Find where the given text appears and provide that cell's center as [X, Y] coordinate. 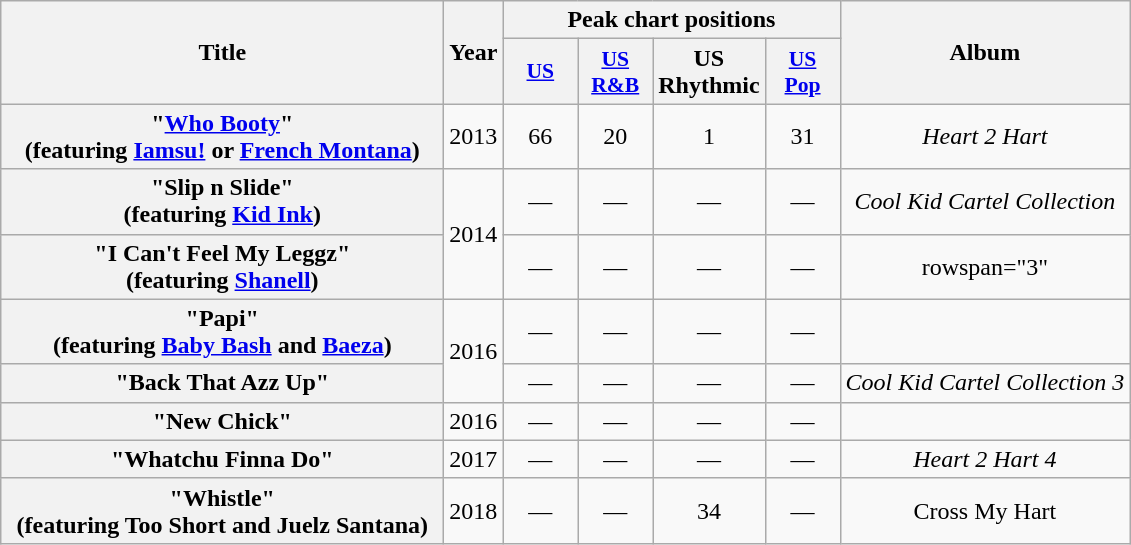
"I Can't Feel My Leggz"(featuring Shanell) [222, 266]
66 [540, 136]
2013 [474, 136]
34 [709, 510]
1 [709, 136]
Cross My Hart [985, 510]
US [540, 72]
"New Chick" [222, 421]
USPop [802, 72]
31 [802, 136]
USR&B [616, 72]
Year [474, 52]
2017 [474, 459]
20 [616, 136]
"Back That Azz Up" [222, 383]
"Whatchu Finna Do" [222, 459]
USRhythmic [709, 72]
rowspan="3" [985, 266]
Album [985, 52]
"Whistle"(featuring Too Short and Juelz Santana) [222, 510]
2018 [474, 510]
Heart 2 Hart 4 [985, 459]
Title [222, 52]
"Who Booty"(featuring Iamsu! or French Montana) [222, 136]
Cool Kid Cartel Collection 3 [985, 383]
"Slip n Slide"(featuring Kid Ink) [222, 202]
Heart 2 Hart [985, 136]
Cool Kid Cartel Collection [985, 202]
2014 [474, 234]
"Papi"(featuring Baby Bash and Baeza) [222, 332]
Peak chart positions [672, 20]
